Locate the cell with the specified text and output its (X, Y) center coordinate. 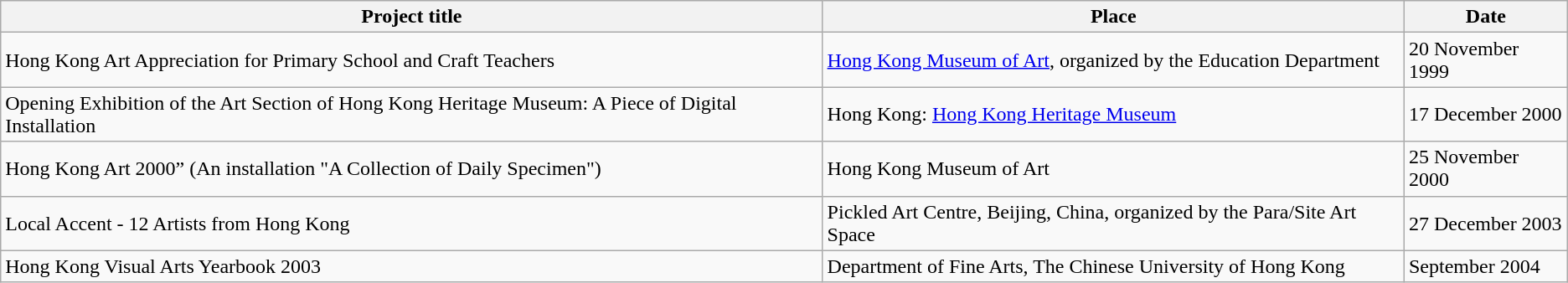
17 December 2000 (1486, 114)
Pickled Art Centre, Beijing, China, organized by the Para/Site Art Space (1113, 223)
Department of Fine Arts, The Chinese University of Hong Kong (1113, 266)
Hong Kong Museum of Art, organized by the Education Department (1113, 60)
Hong Kong Art 2000” (An installation "A Collection of Daily Specimen") (412, 169)
Opening Exhibition of the Art Section of Hong Kong Heritage Museum: A Piece of Digital Installation (412, 114)
20 November 1999 (1486, 60)
27 December 2003 (1486, 223)
25 November 2000 (1486, 169)
Date (1486, 17)
Hong Kong Art Appreciation for Primary School and Craft Teachers (412, 60)
Hong Kong Visual Arts Yearbook 2003 (412, 266)
Place (1113, 17)
September 2004 (1486, 266)
Hong Kong Museum of Art (1113, 169)
Project title (412, 17)
Local Accent - 12 Artists from Hong Kong (412, 223)
Hong Kong: Hong Kong Heritage Museum (1113, 114)
